Detect which cell encompasses the target text, then output its (X, Y) center coordinate. 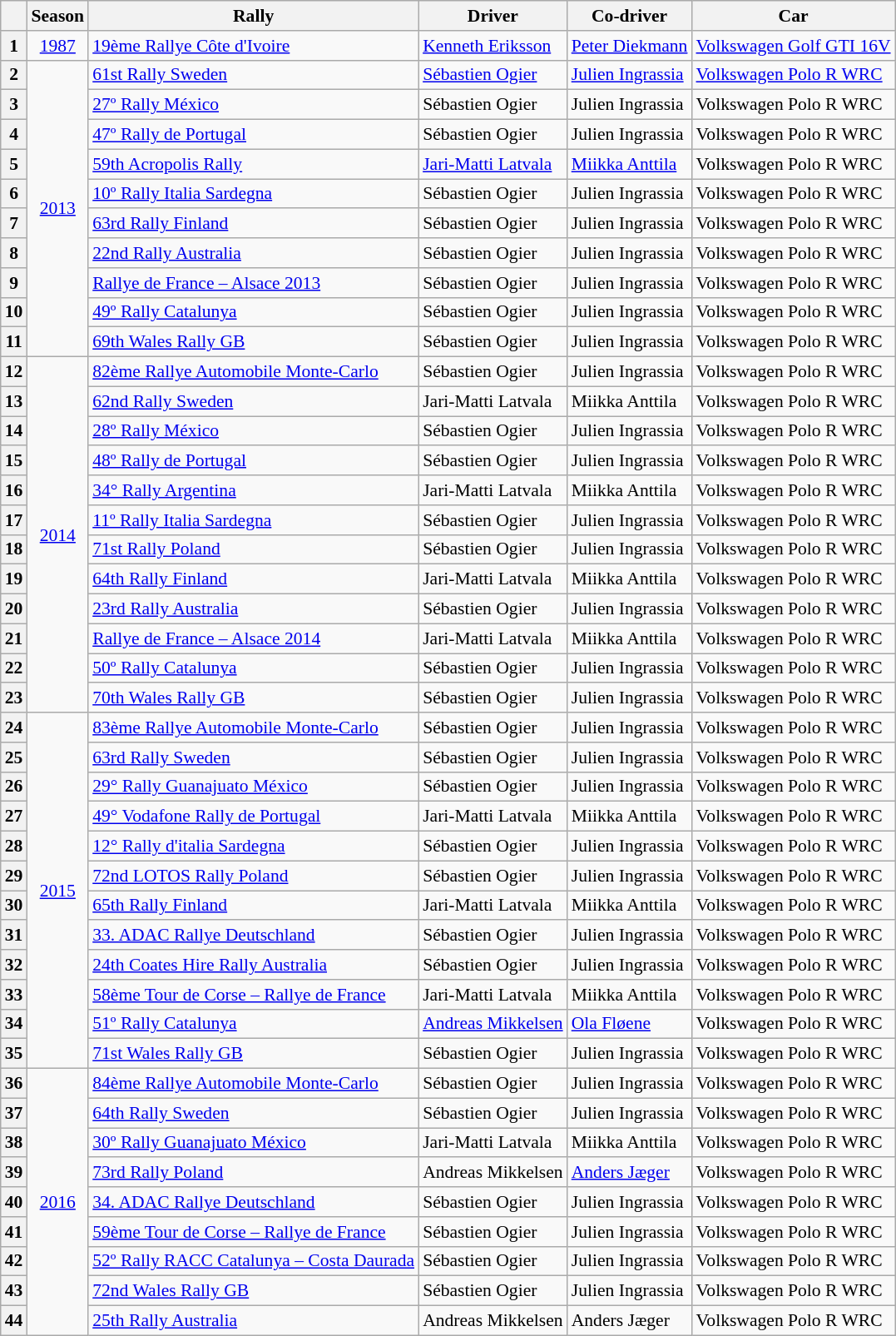
24 (14, 728)
33. ADAC Rallye Deutschland (253, 936)
36 (14, 1084)
69th Wales Rally GB (253, 342)
Rallye de France – Alsace 2014 (253, 638)
83ème Rallye Automobile Monte-Carlo (253, 728)
2014 (57, 535)
50º Rally Catalunya (253, 668)
9 (14, 283)
28 (14, 847)
17 (14, 520)
5 (14, 164)
64th Rally Finland (253, 579)
3 (14, 105)
1987 (57, 46)
Driver (493, 16)
Volkswagen Golf GTI 16V (793, 46)
Kenneth Eriksson (493, 46)
12 (14, 372)
49° Vodafone Rally de Portugal (253, 817)
26 (14, 787)
82ème Rallye Automobile Monte-Carlo (253, 372)
63rd Rally Sweden (253, 757)
41 (14, 1232)
25 (14, 757)
Car (793, 16)
2013 (57, 208)
22 (14, 668)
38 (14, 1143)
59th Acropolis Rally (253, 164)
35 (14, 1054)
11 (14, 342)
23rd Rally Australia (253, 609)
72nd Wales Rally GB (253, 1291)
29° Rally Guanajuato México (253, 787)
37 (14, 1113)
29 (14, 876)
47º Rally de Portugal (253, 135)
6 (14, 194)
71st Wales Rally GB (253, 1054)
59ème Tour de Corse – Rallye de France (253, 1232)
25th Rally Australia (253, 1321)
34 (14, 1024)
32 (14, 965)
58ème Tour de Corse – Rallye de France (253, 995)
Rally (253, 16)
7 (14, 224)
73rd Rally Poland (253, 1173)
Ola Fløene (630, 1024)
10º Rally Italia Sardegna (253, 194)
22nd Rally Australia (253, 253)
40 (14, 1202)
2016 (57, 1202)
12° Rally d'italia Sardegna (253, 847)
84ème Rallye Automobile Monte-Carlo (253, 1084)
2 (14, 75)
65th Rally Finland (253, 906)
2015 (57, 891)
39 (14, 1173)
63rd Rally Finland (253, 224)
4 (14, 135)
14 (14, 431)
8 (14, 253)
31 (14, 936)
Season (57, 16)
71st Rally Poland (253, 549)
43 (14, 1291)
1 (14, 46)
Peter Diekmann (630, 46)
19ème Rallye Côte d'Ivoire (253, 46)
44 (14, 1321)
10 (14, 312)
49º Rally Catalunya (253, 312)
72nd LOTOS Rally Poland (253, 876)
61st Rally Sweden (253, 75)
70th Wales Rally GB (253, 698)
33 (14, 995)
30 (14, 906)
27 (14, 817)
24th Coates Hire Rally Australia (253, 965)
19 (14, 579)
Rallye de France – Alsace 2013 (253, 283)
23 (14, 698)
34. ADAC Rallye Deutschland (253, 1202)
18 (14, 549)
16 (14, 490)
34° Rally Argentina (253, 490)
62nd Rally Sweden (253, 401)
48º Rally de Portugal (253, 461)
42 (14, 1261)
13 (14, 401)
52º Rally RACC Catalunya – Costa Daurada (253, 1261)
Co-driver (630, 16)
11º Rally Italia Sardegna (253, 520)
51º Rally Catalunya (253, 1024)
21 (14, 638)
64th Rally Sweden (253, 1113)
20 (14, 609)
27º Rally México (253, 105)
30º Rally Guanajuato México (253, 1143)
15 (14, 461)
28º Rally México (253, 431)
